Detect which cell encompasses the target text, then output its (x, y) center coordinate. 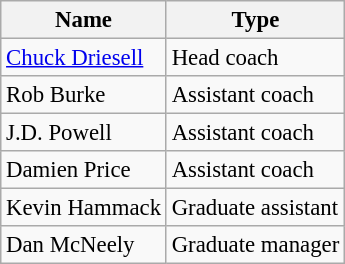
Dan McNeely (84, 245)
Graduate manager (255, 245)
Name (84, 20)
Head coach (255, 58)
Damien Price (84, 170)
Chuck Driesell (84, 58)
Type (255, 20)
Rob Burke (84, 95)
J.D. Powell (84, 133)
Graduate assistant (255, 208)
Kevin Hammack (84, 208)
